Output the [x, y] coordinate of the center of the cell containing the given text.  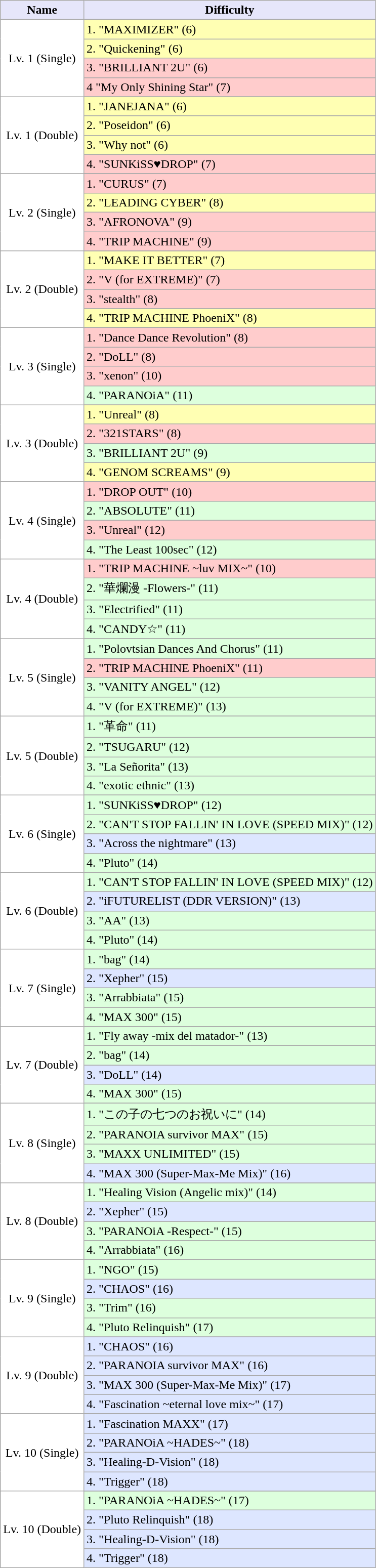
1. "Fascination MAXX" (17) [230, 1423]
Lv. 1 (Double) [43, 135]
Lv. 3 (Double) [43, 443]
4. "CANDY☆" (11) [230, 629]
Lv. 5 (Double) [43, 756]
2. "Pluto Relinquish" (18) [230, 1520]
Lv. 2 (Single) [43, 212]
2. "iFUTURELIST (DDR VERSION)" (13) [230, 901]
2. "TRIP MACHINE PhoeniX" (11) [230, 668]
3. "Why not" (6) [230, 145]
4. "PARANOiA" (11) [230, 395]
3. "xenon" (10) [230, 376]
1. "JANEJANA" (6) [230, 106]
3. "PARANOiA -Respect-" (15) [230, 1231]
3. "MAXX UNLIMITED" (15) [230, 1154]
3. "Arrabbiata" (15) [230, 997]
3. "VANITY ANGEL" (12) [230, 687]
Lv. 3 (Single) [43, 366]
2. "Poseidon" (6) [230, 125]
Lv. 7 (Single) [43, 988]
3. "stealth" (8) [230, 299]
1. "NGO" (15) [230, 1269]
4. "TRIP MACHINE PhoeniX" (8) [230, 318]
1. "Healing Vision (Angelic mix)" (14) [230, 1193]
3. "DoLL" (14) [230, 1075]
3. "Trim" (16) [230, 1308]
1. "この子の七つのお祝いに" (14) [230, 1114]
Name [43, 10]
4. "TRIP MACHINE" (9) [230, 241]
2. "ABSOLUTE" (11) [230, 511]
3. "MAX 300 (Super-Max-Me Mix)" (17) [230, 1385]
2. "321STARS" (8) [230, 434]
Lv. 8 (Double) [43, 1221]
Lv. 1 (Single) [43, 58]
2. "LEADING CYBER" (8) [230, 202]
1. "Dance Dance Revolution" (8) [230, 337]
4. "The Least 100sec" (12) [230, 549]
2. "Quickening" (6) [230, 49]
Lv. 9 (Double) [43, 1375]
2. "PARANOiA ~HADES~" (18) [230, 1443]
4. "GENOM SCREAMS" (9) [230, 472]
2. "bag" (14) [230, 1055]
Lv. 10 (Single) [43, 1452]
Difficulty [230, 10]
Lv. 6 (Double) [43, 911]
4. "Fascination ~eternal love mix~" (17) [230, 1404]
Lv. 2 (Double) [43, 289]
1. "TRIP MACHINE ~luv MIX~" (10) [230, 569]
Lv. 9 (Single) [43, 1298]
3. "BRILLIANT 2U" (9) [230, 453]
1. "bag" (14) [230, 959]
4 "My Only Shining Star" (7) [230, 87]
3. "AA" (13) [230, 920]
4. "V (for EXTREME)" (13) [230, 706]
Lv. 4 (Single) [43, 520]
1. "PARANOiA ~HADES~" (17) [230, 1501]
1. "Fly away -mix del matador-" (13) [230, 1036]
1. "CAN'T STOP FALLIN' IN LOVE (SPEED MIX)" (12) [230, 882]
1. "Unreal" (8) [230, 414]
Lv. 7 (Double) [43, 1065]
2. "PARANOIA survivor MAX" (15) [230, 1134]
Lv. 10 (Double) [43, 1530]
1. "CURUS" (7) [230, 183]
4. "Pluto Relinquish" (17) [230, 1327]
4. "Arrabbiata" (16) [230, 1250]
1. "革命" (11) [230, 727]
3. "BRILLIANT 2U" (6) [230, 68]
1. "SUNKiSS♥DROP" (12) [230, 805]
2. "TSUGARU" (12) [230, 747]
3. "AFRONOVA" (9) [230, 222]
2. "華爛漫 -Flowers-" (11) [230, 589]
1. "MAXIMIZER" (6) [230, 29]
Lv. 6 (Single) [43, 834]
Lv. 8 (Single) [43, 1143]
4. "exotic ethnic" (13) [230, 786]
3. "La Señorita" (13) [230, 767]
3. "Unreal" (12) [230, 530]
Lv. 4 (Double) [43, 599]
1. "DROP OUT" (10) [230, 491]
1. "Polovtsian Dances And Chorus" (11) [230, 649]
4. "MAX 300 (Super-Max-Me Mix)" (16) [230, 1173]
3. "Electrified" (11) [230, 609]
2. "PARANOIA survivor MAX" (16) [230, 1366]
1. "CHAOS" (16) [230, 1346]
2. "V (for EXTREME)" (7) [230, 280]
4. "SUNKiSS♥DROP" (7) [230, 164]
2. "DoLL" (8) [230, 357]
3. "Across the nightmare" (13) [230, 843]
1. "MAKE IT BETTER" (7) [230, 261]
Lv. 5 (Single) [43, 677]
2. "CAN'T STOP FALLIN' IN LOVE (SPEED MIX)" (12) [230, 824]
2. "CHAOS" (16) [230, 1289]
